Search for the cell housing the specified text and yield its [X, Y] center coordinate. 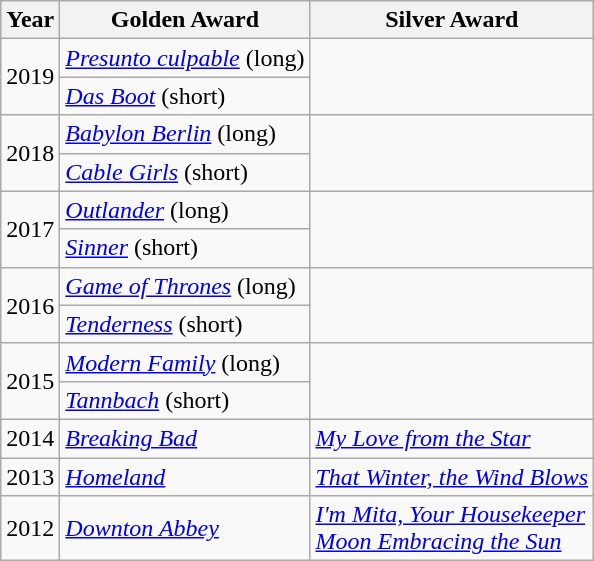
Cable Girls (short) [185, 172]
2019 [30, 77]
2016 [30, 305]
Golden Award [185, 20]
2015 [30, 381]
Tannbach (short) [185, 400]
Sinner (short) [185, 248]
Homeland [185, 477]
That Winter, the Wind Blows [452, 477]
Outlander (long) [185, 210]
I'm Mita, Your Housekeeper Moon Embracing the Sun [452, 528]
2014 [30, 438]
My Love from the Star [452, 438]
Das Boot (short) [185, 96]
Game of Thrones (long) [185, 286]
2018 [30, 153]
Silver Award [452, 20]
Year [30, 20]
2017 [30, 229]
Babylon Berlin (long) [185, 134]
Presunto culpable (long) [185, 58]
Breaking Bad [185, 438]
Downton Abbey [185, 528]
Tenderness (short) [185, 324]
2012 [30, 528]
2013 [30, 477]
Modern Family (long) [185, 362]
